From the cell containing the given text, extract its center point as [X, Y] coordinate. 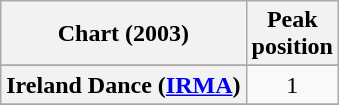
Peakposition [292, 34]
Chart (2003) [124, 34]
Ireland Dance (IRMA) [124, 85]
1 [292, 85]
